Provide the [x, y] coordinate of the cell's center where the given text is located.  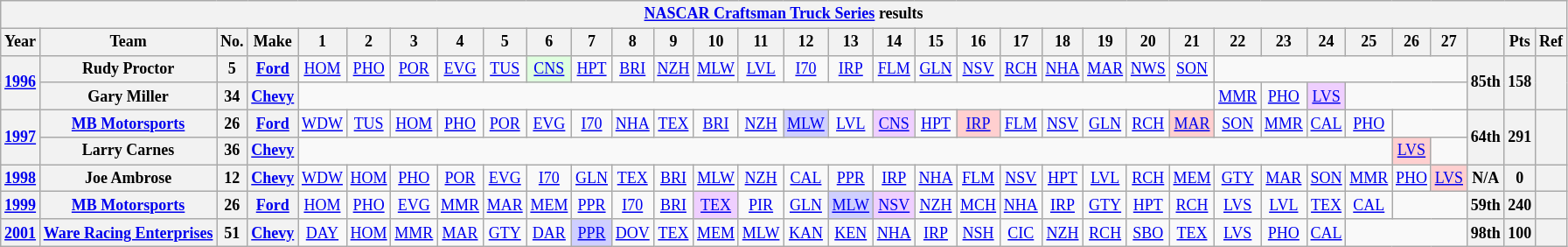
36 [233, 151]
19 [1105, 42]
6 [549, 42]
100 [1520, 233]
158 [1520, 82]
64th [1485, 137]
0 [1520, 179]
DAY [323, 233]
Rudy Proctor [128, 68]
20 [1147, 42]
Gary Miller [128, 96]
23 [1284, 42]
MCH [979, 205]
11 [761, 42]
CIC [1021, 233]
NWS [1147, 68]
SBO [1147, 233]
Larry Carnes [128, 151]
18 [1063, 42]
59th [1485, 205]
NASCAR Craftsman Truck Series results [784, 14]
85th [1485, 82]
Year [21, 42]
KAN [806, 233]
27 [1448, 42]
NSH [979, 233]
DAR [549, 233]
98th [1485, 233]
21 [1192, 42]
1998 [21, 179]
Make [273, 42]
3 [415, 42]
291 [1520, 137]
16 [979, 42]
14 [894, 42]
Ware Racing Enterprises [128, 233]
7 [592, 42]
DOV [632, 233]
KEN [850, 233]
34 [233, 96]
15 [936, 42]
24 [1326, 42]
10 [716, 42]
2 [369, 42]
1997 [21, 137]
N/A [1485, 179]
2001 [21, 233]
1999 [21, 205]
1996 [21, 82]
8 [632, 42]
Team [128, 42]
Ref [1551, 42]
4 [460, 42]
51 [233, 233]
240 [1520, 205]
1 [323, 42]
25 [1369, 42]
PIR [761, 205]
9 [673, 42]
13 [850, 42]
17 [1021, 42]
No. [233, 42]
22 [1238, 42]
Pts [1520, 42]
Joe Ambrose [128, 179]
